Identify which cell holds the provided text, then report its [x, y] central coordinate. 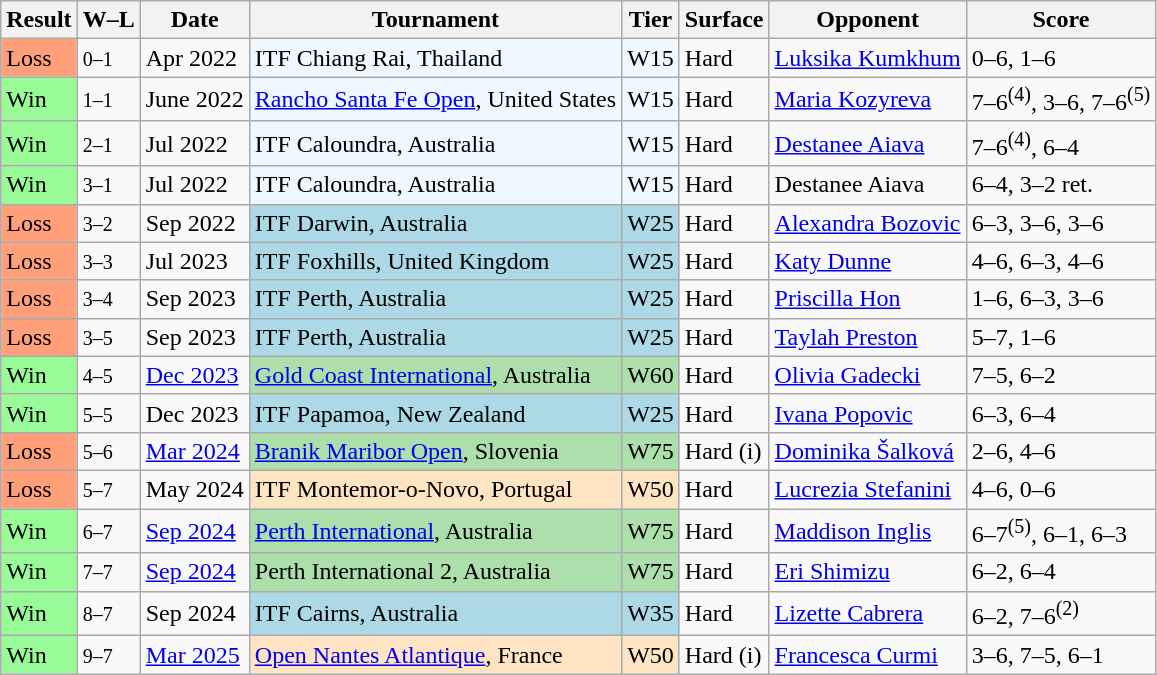
Francesca Curmi [868, 655]
Tournament [435, 20]
Olivia Gadecki [868, 375]
6–3, 6–4 [1061, 413]
W–L [108, 20]
Mar 2025 [194, 655]
Perth International 2, Australia [435, 572]
Katy Dunne [868, 261]
ITF Montemor-o-Novo, Portugal [435, 489]
3–3 [108, 261]
7–6(4), 6–4 [1061, 144]
3–4 [108, 299]
1–1 [108, 100]
Ivana Popovic [868, 413]
6–2, 6–4 [1061, 572]
4–6, 6–3, 4–6 [1061, 261]
W60 [651, 375]
5–7, 1–6 [1061, 337]
3–2 [108, 223]
Perth International, Australia [435, 532]
Luksika Kumkhum [868, 58]
6–3, 3–6, 3–6 [1061, 223]
7–5, 6–2 [1061, 375]
6–4, 3–2 ret. [1061, 185]
7–6(4), 3–6, 7–6(5) [1061, 100]
Sep 2022 [194, 223]
ITF Darwin, Australia [435, 223]
Apr 2022 [194, 58]
2–1 [108, 144]
ITF Chiang Rai, Thailand [435, 58]
3–1 [108, 185]
5–7 [108, 489]
Open Nantes Atlantique, France [435, 655]
Priscilla Hon [868, 299]
6–2, 7–6(2) [1061, 614]
May 2024 [194, 489]
3–5 [108, 337]
4–5 [108, 375]
Opponent [868, 20]
Score [1061, 20]
2–6, 4–6 [1061, 451]
Taylah Preston [868, 337]
ITF Papamoa, New Zealand [435, 413]
Rancho Santa Fe Open, United States [435, 100]
5–6 [108, 451]
Surface [724, 20]
June 2022 [194, 100]
W35 [651, 614]
ITF Foxhills, United Kingdom [435, 261]
1–6, 6–3, 3–6 [1061, 299]
ITF Cairns, Australia [435, 614]
Result [39, 20]
6–7 [108, 532]
Branik Maribor Open, Slovenia [435, 451]
Lucrezia Stefanini [868, 489]
5–5 [108, 413]
Maria Kozyreva [868, 100]
Eri Shimizu [868, 572]
Lizette Cabrera [868, 614]
Dominika Šalková [868, 451]
Tier [651, 20]
0–6, 1–6 [1061, 58]
Jul 2023 [194, 261]
9–7 [108, 655]
Maddison Inglis [868, 532]
Gold Coast International, Australia [435, 375]
Mar 2024 [194, 451]
7–7 [108, 572]
8–7 [108, 614]
3–6, 7–5, 6–1 [1061, 655]
Alexandra Bozovic [868, 223]
4–6, 0–6 [1061, 489]
Date [194, 20]
0–1 [108, 58]
6–7(5), 6–1, 6–3 [1061, 532]
